Return the (X, Y) coordinate for the center point of the cell that contains the specified text.  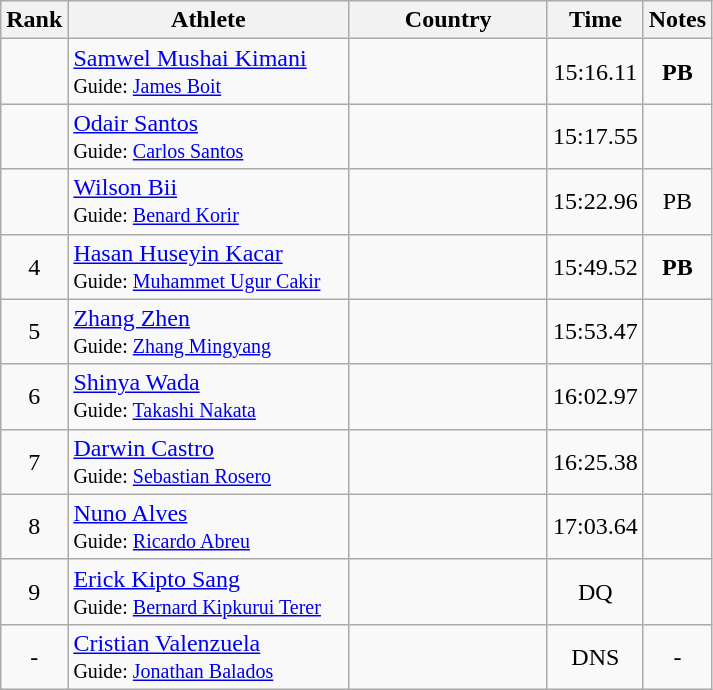
17:03.64 (595, 526)
Country (448, 20)
Samwel Mushai KimaniGuide: James Boit (208, 72)
Zhang ZhenGuide: Zhang Mingyang (208, 332)
15:17.55 (595, 136)
8 (34, 526)
Erick Kipto SangGuide: Bernard Kipkurui Terer (208, 592)
15:53.47 (595, 332)
Wilson BiiGuide: Benard Korir (208, 202)
5 (34, 332)
Shinya WadaGuide: Takashi Nakata (208, 396)
16:25.38 (595, 462)
16:02.97 (595, 396)
Nuno AlvesGuide: Ricardo Abreu (208, 526)
4 (34, 266)
Notes (677, 20)
Cristian ValenzuelaGuide: Jonathan Balados (208, 656)
Athlete (208, 20)
DNS (595, 656)
Time (595, 20)
15:16.11 (595, 72)
6 (34, 396)
DQ (595, 592)
15:22.96 (595, 202)
9 (34, 592)
Rank (34, 20)
15:49.52 (595, 266)
7 (34, 462)
Odair SantosGuide: Carlos Santos (208, 136)
Darwin CastroGuide: Sebastian Rosero (208, 462)
Hasan Huseyin KacarGuide: Muhammet Ugur Cakir (208, 266)
